Identify which cell holds the provided text, then report its [X, Y] central coordinate. 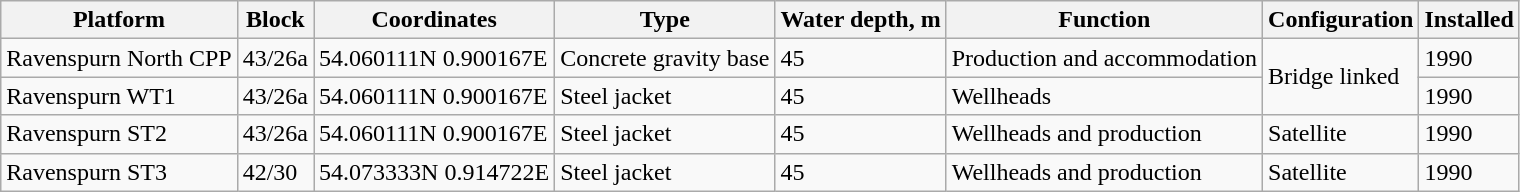
Ravenspurn North CPP [119, 58]
Platform [119, 20]
54.073333N 0.914722E [434, 172]
Type [665, 20]
Ravenspurn ST2 [119, 134]
Ravenspurn WT1 [119, 96]
Concrete gravity base [665, 58]
Installed [1469, 20]
Configuration [1341, 20]
Bridge linked [1341, 77]
Coordinates [434, 20]
Water depth, m [860, 20]
42/30 [275, 172]
Block [275, 20]
Wellheads [1104, 96]
Ravenspurn ST3 [119, 172]
Function [1104, 20]
Production and accommodation [1104, 58]
